Locate the cell with the specified text and output its [X, Y] center coordinate. 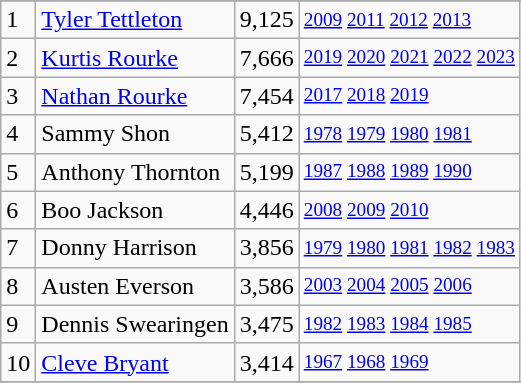
7,454 [266, 96]
7 [18, 248]
Austen Everson [135, 286]
Dennis Swearingen [135, 324]
9,125 [266, 20]
Sammy Shon [135, 134]
3,475 [266, 324]
9 [18, 324]
2009 2011 2012 2013 [409, 20]
1 [18, 20]
2019 2020 2021 2022 2023 [409, 58]
3 [18, 96]
8 [18, 286]
Tyler Tettleton [135, 20]
2017 2018 2019 [409, 96]
7,666 [266, 58]
1979 1980 1981 1982 1983 [409, 248]
Cleve Bryant [135, 362]
2008 2009 2010 [409, 210]
3,414 [266, 362]
6 [18, 210]
1978 1979 1980 1981 [409, 134]
5,199 [266, 172]
10 [18, 362]
3,586 [266, 286]
Nathan Rourke [135, 96]
4 [18, 134]
2 [18, 58]
Donny Harrison [135, 248]
Anthony Thornton [135, 172]
2003 2004 2005 2006 [409, 286]
Kurtis Rourke [135, 58]
1987 1988 1989 1990 [409, 172]
4,446 [266, 210]
3,856 [266, 248]
5 [18, 172]
1982 1983 1984 1985 [409, 324]
1967 1968 1969 [409, 362]
5,412 [266, 134]
Boo Jackson [135, 210]
